Search for the cell housing the specified text and yield its (X, Y) center coordinate. 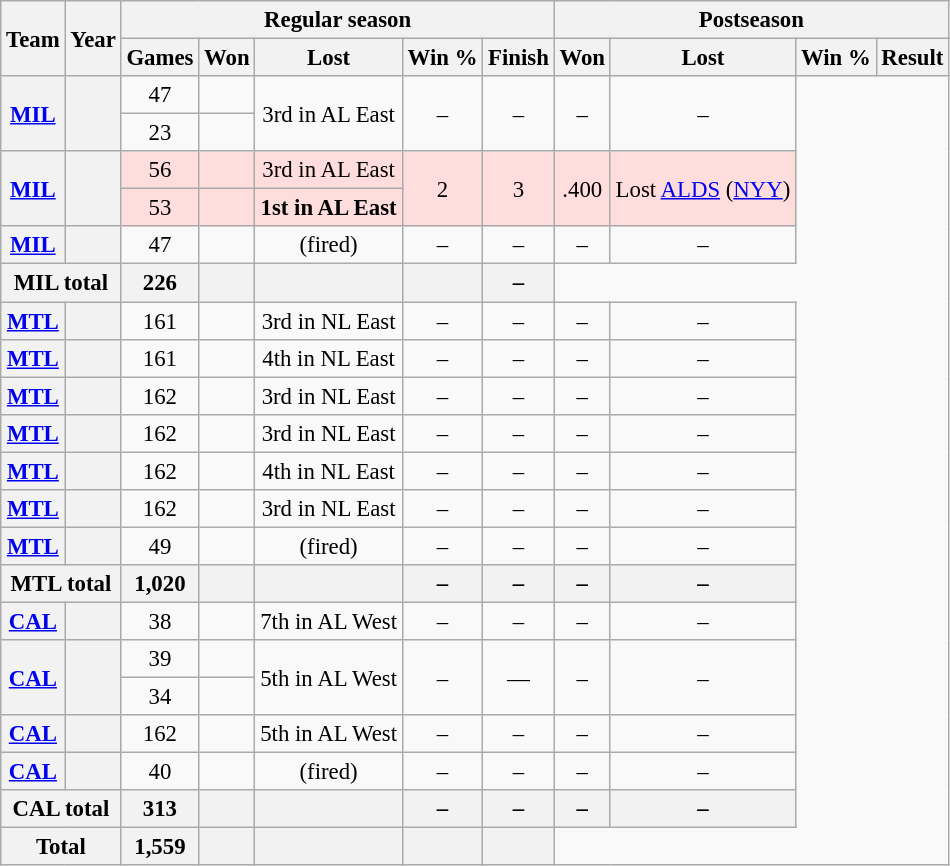
1,559 (160, 847)
53 (160, 208)
49 (160, 546)
CAL total (61, 809)
Year (93, 38)
— (518, 678)
Lost ALDS (NYY) (702, 188)
7th in AL West (328, 621)
226 (160, 283)
39 (160, 659)
313 (160, 809)
38 (160, 621)
34 (160, 697)
40 (160, 772)
Team (33, 38)
Total (61, 847)
Postseason (752, 20)
Games (160, 58)
2 (442, 188)
.400 (582, 188)
1,020 (160, 584)
3 (518, 188)
Finish (518, 58)
Regular season (338, 20)
Result (912, 58)
56 (160, 170)
MTL total (61, 584)
MIL total (61, 283)
23 (160, 133)
1st in AL East (328, 208)
